Return the [X, Y] coordinate for the center point of the cell that contains the specified text.  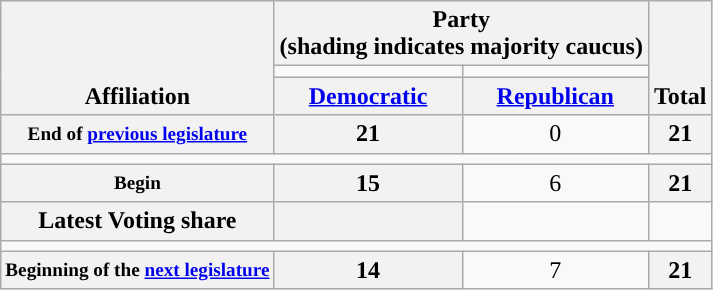
Total [680, 58]
6 [555, 183]
Beginning of the next legislature [138, 270]
14 [368, 270]
End of previous legislature [138, 134]
0 [555, 134]
Democratic [368, 96]
Republican [555, 96]
Latest Voting share [138, 221]
15 [368, 183]
7 [555, 270]
Affiliation [138, 58]
Party(shading indicates majority caucus) [461, 34]
Begin [138, 183]
